Output the [x, y] coordinate of the center of the cell containing the given text.  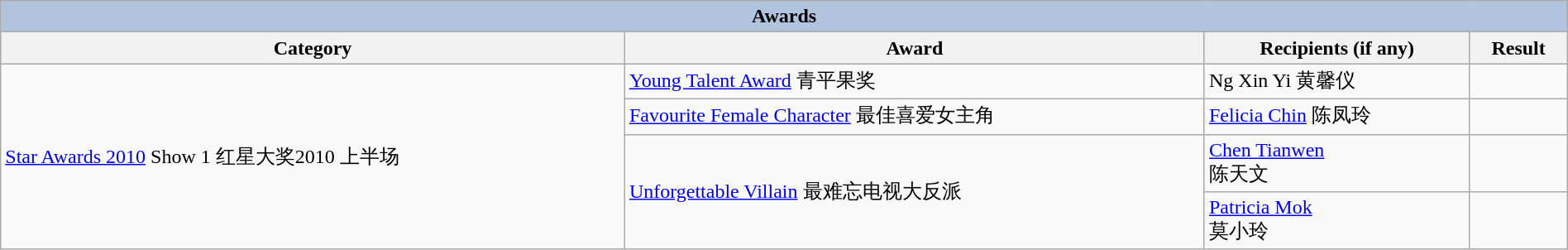
Award [915, 48]
Favourite Female Character 最佳喜爱女主角 [915, 116]
Recipients (if any) [1336, 48]
Category [313, 48]
Patricia Mok 莫小玲 [1336, 221]
Awards [784, 17]
Chen Tianwen 陈天文 [1336, 163]
Young Talent Award 青平果奖 [915, 81]
Ng Xin Yi 黄馨仪 [1336, 81]
Star Awards 2010 Show 1 红星大奖2010 上半场 [313, 156]
Unforgettable Villain 最难忘电视大反派 [915, 192]
Felicia Chin 陈凤玲 [1336, 116]
Result [1518, 48]
